Extract the [x, y] coordinate from the center of the cell holding the provided text.  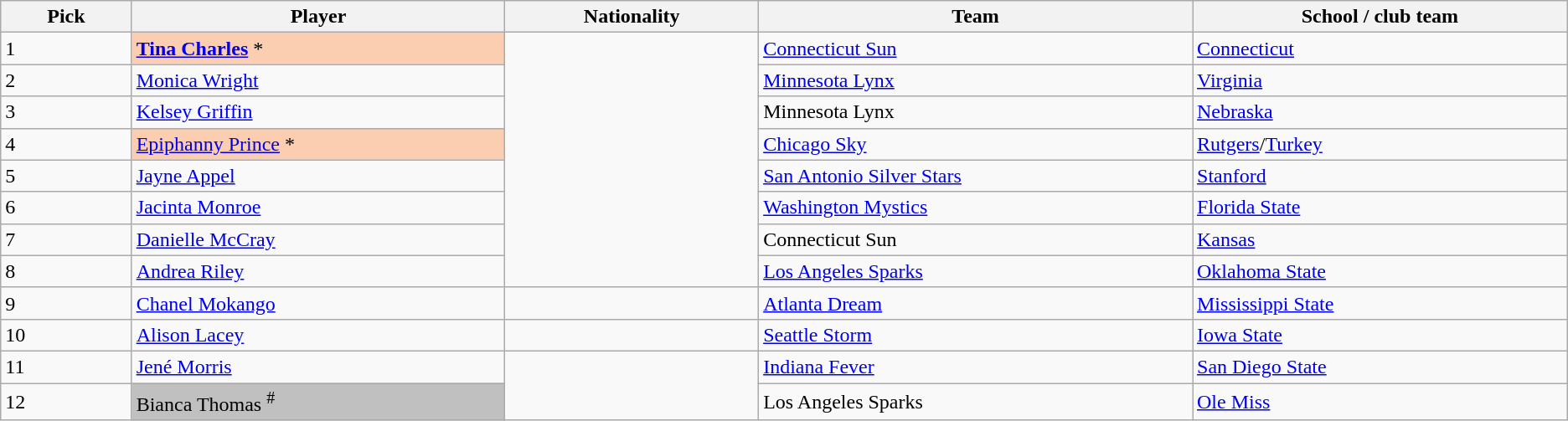
Chicago Sky [976, 144]
Mississippi State [1380, 303]
Nebraska [1380, 112]
Iowa State [1380, 335]
Kansas [1380, 239]
Oklahoma State [1380, 271]
Virginia [1380, 80]
Chanel Mokango [318, 303]
Monica Wright [318, 80]
Atlanta Dream [976, 303]
Epiphanny Prince * [318, 144]
Player [318, 17]
Florida State [1380, 208]
Tina Charles * [318, 49]
6 [66, 208]
San Diego State [1380, 367]
11 [66, 367]
Jayne Appel [318, 176]
4 [66, 144]
Andrea Riley [318, 271]
1 [66, 49]
San Antonio Silver Stars [976, 176]
5 [66, 176]
Jacinta Monroe [318, 208]
Rutgers/Turkey [1380, 144]
Pick [66, 17]
Jené Morris [318, 367]
Danielle McCray [318, 239]
Washington Mystics [976, 208]
9 [66, 303]
School / club team [1380, 17]
12 [66, 402]
Kelsey Griffin [318, 112]
Indiana Fever [976, 367]
Stanford [1380, 176]
Ole Miss [1380, 402]
8 [66, 271]
2 [66, 80]
3 [66, 112]
10 [66, 335]
Alison Lacey [318, 335]
Seattle Storm [976, 335]
Nationality [632, 17]
Team [976, 17]
7 [66, 239]
Connecticut [1380, 49]
Bianca Thomas # [318, 402]
